Search for the cell housing the specified text and yield its [X, Y] center coordinate. 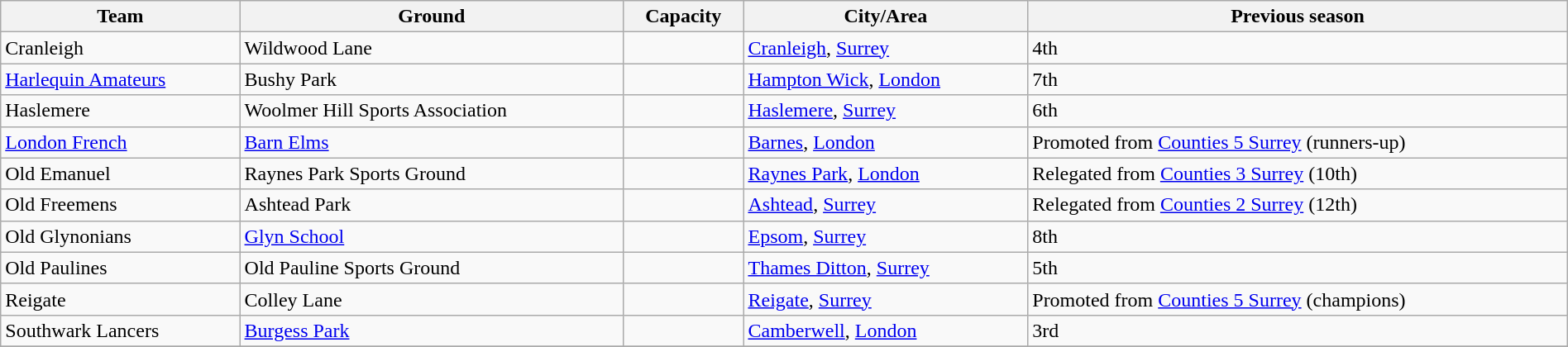
Old Paulines [121, 268]
Haslemere [121, 111]
London French [121, 142]
Old Emanuel [121, 173]
Capacity [683, 17]
City/Area [886, 17]
3rd [1298, 330]
Barnes, London [886, 142]
Relegated from Counties 2 Surrey (12th) [1298, 205]
Wildwood Lane [432, 48]
Raynes Park, London [886, 173]
8th [1298, 236]
4th [1298, 48]
Cranleigh, Surrey [886, 48]
Epsom, Surrey [886, 236]
Old Glynonians [121, 236]
Colley Lane [432, 299]
Reigate, Surrey [886, 299]
Raynes Park Sports Ground [432, 173]
Ground [432, 17]
Promoted from Counties 5 Surrey (champions) [1298, 299]
Burgess Park [432, 330]
Harlequin Amateurs [121, 79]
7th [1298, 79]
Glyn School [432, 236]
5th [1298, 268]
Thames Ditton, Surrey [886, 268]
Relegated from Counties 3 Surrey (10th) [1298, 173]
Woolmer Hill Sports Association [432, 111]
Barn Elms [432, 142]
Team [121, 17]
Southwark Lancers [121, 330]
Old Freemens [121, 205]
6th [1298, 111]
Hampton Wick, London [886, 79]
Ashtead, Surrey [886, 205]
Previous season [1298, 17]
Cranleigh [121, 48]
Ashtead Park [432, 205]
Reigate [121, 299]
Old Pauline Sports Ground [432, 268]
Bushy Park [432, 79]
Promoted from Counties 5 Surrey (runners-up) [1298, 142]
Haslemere, Surrey [886, 111]
Camberwell, London [886, 330]
